Search for the cell housing the specified text and yield its (x, y) center coordinate. 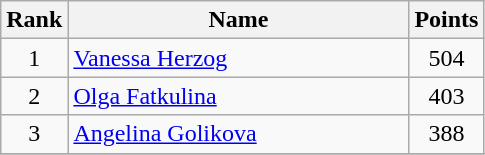
388 (446, 134)
403 (446, 96)
504 (446, 58)
Olga Fatkulina (238, 96)
3 (34, 134)
2 (34, 96)
Vanessa Herzog (238, 58)
Rank (34, 20)
Angelina Golikova (238, 134)
Name (238, 20)
1 (34, 58)
Points (446, 20)
